Find where the given text appears and provide that cell's center as (X, Y) coordinate. 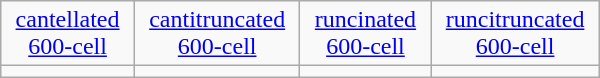
cantellated 600-cell (68, 34)
cantitruncated 600-cell (217, 34)
runcinated 600-cell (366, 34)
runcitruncated 600-cell (515, 34)
